Determine the [x, y] coordinate at the center of the cell enclosing the given text.  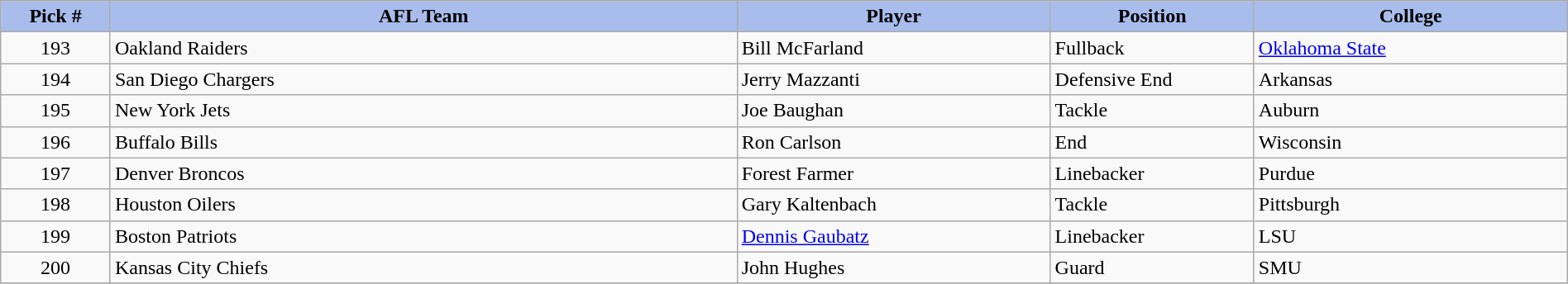
Denver Broncos [423, 173]
Guard [1152, 267]
Bill McFarland [893, 48]
Purdue [1411, 173]
Pick # [56, 17]
Defensive End [1152, 79]
Oakland Raiders [423, 48]
Buffalo Bills [423, 142]
Jerry Mazzanti [893, 79]
Player [893, 17]
Dennis Gaubatz [893, 236]
195 [56, 111]
Position [1152, 17]
San Diego Chargers [423, 79]
200 [56, 267]
Auburn [1411, 111]
Houston Oilers [423, 205]
Arkansas [1411, 79]
196 [56, 142]
AFL Team [423, 17]
197 [56, 173]
Joe Baughan [893, 111]
Forest Farmer [893, 173]
Pittsburgh [1411, 205]
Oklahoma State [1411, 48]
199 [56, 236]
193 [56, 48]
Kansas City Chiefs [423, 267]
194 [56, 79]
Boston Patriots [423, 236]
Fullback [1152, 48]
Gary Kaltenbach [893, 205]
New York Jets [423, 111]
John Hughes [893, 267]
Wisconsin [1411, 142]
SMU [1411, 267]
198 [56, 205]
College [1411, 17]
Ron Carlson [893, 142]
End [1152, 142]
LSU [1411, 236]
